Extract the [X, Y] coordinate from the center of the cell holding the provided text.  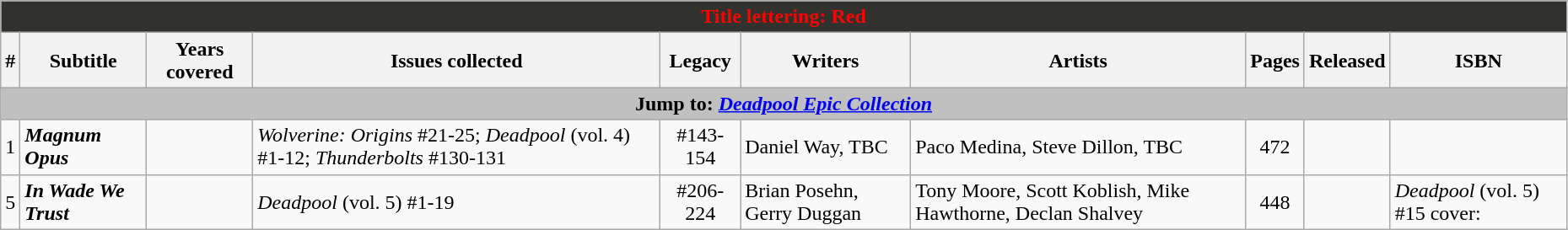
Years covered [200, 61]
# [10, 61]
Jump to: Deadpool Epic Collection [784, 104]
Artists [1078, 61]
448 [1275, 202]
1 [10, 147]
Brian Posehn, Gerry Duggan [826, 202]
In Wade We Trust [84, 202]
Tony Moore, Scott Koblish, Mike Hawthorne, Declan Shalvey [1078, 202]
Wolverine: Origins #21-25; Deadpool (vol. 4) #1-12; Thunderbolts #130-131 [457, 147]
Subtitle [84, 61]
Pages [1275, 61]
Paco Medina, Steve Dillon, TBC [1078, 147]
472 [1275, 147]
Issues collected [457, 61]
ISBN [1478, 61]
Writers [826, 61]
Deadpool (vol. 5) #15 cover: [1478, 202]
Title lettering: Red [784, 17]
Released [1347, 61]
Deadpool (vol. 5) #1-19 [457, 202]
Daniel Way, TBC [826, 147]
#143-154 [700, 147]
5 [10, 202]
Magnum Opus [84, 147]
Legacy [700, 61]
#206-224 [700, 202]
